Pinpoint the cell where the given text exists, returning its [x, y] midpoint coordinate. 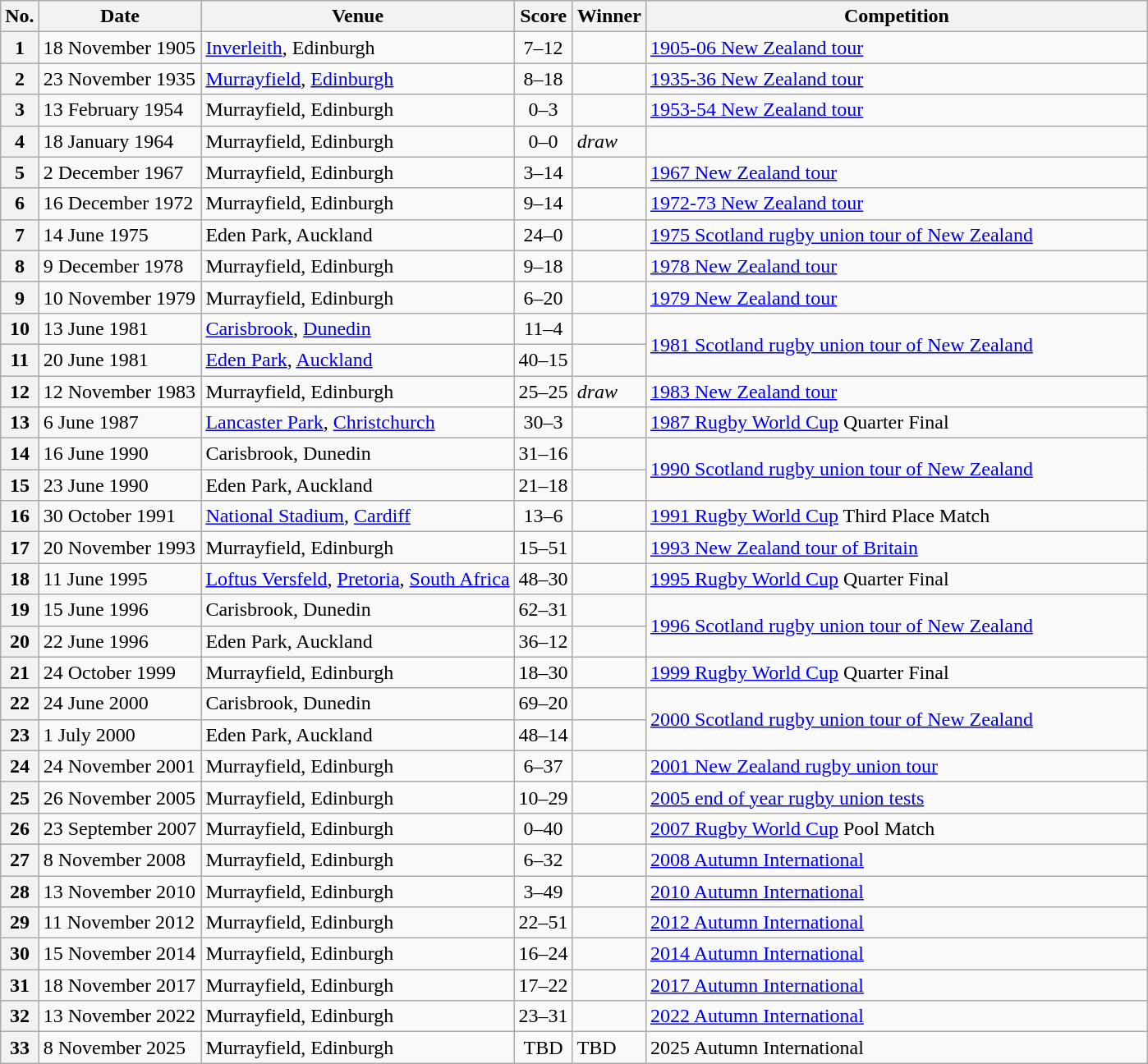
11–4 [544, 328]
19 [20, 610]
23–31 [544, 1016]
Venue [358, 16]
Inverleith, Edinburgh [358, 48]
2000 Scotland rugby union tour of New Zealand [897, 719]
2007 Rugby World Cup Pool Match [897, 828]
13 June 1981 [120, 328]
13–6 [544, 516]
9–18 [544, 266]
27 [20, 860]
8 November 2008 [120, 860]
31–16 [544, 454]
6 [20, 204]
24 June 2000 [120, 704]
12 November 1983 [120, 392]
3–14 [544, 172]
2010 Autumn International [897, 891]
8 [20, 266]
6–37 [544, 766]
2 December 1967 [120, 172]
10 November 1979 [120, 297]
15–51 [544, 548]
1995 Rugby World Cup Quarter Final [897, 579]
20 [20, 641]
26 [20, 828]
22–51 [544, 923]
1975 Scotland rugby union tour of New Zealand [897, 235]
30 [20, 954]
4 [20, 141]
22 June 1996 [120, 641]
13 November 2022 [120, 1016]
15 November 2014 [120, 954]
6 June 1987 [120, 423]
18 November 1905 [120, 48]
62–31 [544, 610]
10–29 [544, 797]
23 November 1935 [120, 79]
13 [20, 423]
0–3 [544, 110]
11 [20, 360]
9 December 1978 [120, 266]
23 June 1990 [120, 485]
18 November 2017 [120, 985]
1996 Scotland rugby union tour of New Zealand [897, 626]
No. [20, 16]
17–22 [544, 985]
15 [20, 485]
1978 New Zealand tour [897, 266]
21–18 [544, 485]
40–15 [544, 360]
11 June 1995 [120, 579]
26 November 2005 [120, 797]
1993 New Zealand tour of Britain [897, 548]
0–0 [544, 141]
National Stadium, Cardiff [358, 516]
18–30 [544, 672]
1979 New Zealand tour [897, 297]
18 January 1964 [120, 141]
Score [544, 16]
6–32 [544, 860]
24–0 [544, 235]
1967 New Zealand tour [897, 172]
32 [20, 1016]
1972-73 New Zealand tour [897, 204]
2025 Autumn International [897, 1048]
9 [20, 297]
3 [20, 110]
1 July 2000 [120, 735]
1990 Scotland rugby union tour of New Zealand [897, 470]
16 December 1972 [120, 204]
Competition [897, 16]
1953-54 New Zealand tour [897, 110]
18 [20, 579]
9–14 [544, 204]
Date [120, 16]
23 September 2007 [120, 828]
2017 Autumn International [897, 985]
31 [20, 985]
20 June 1981 [120, 360]
16 June 1990 [120, 454]
8–18 [544, 79]
16–24 [544, 954]
Winner [609, 16]
10 [20, 328]
25 [20, 797]
14 June 1975 [120, 235]
2 [20, 79]
1935-36 New Zealand tour [897, 79]
8 November 2025 [120, 1048]
13 November 2010 [120, 891]
48–14 [544, 735]
29 [20, 923]
1991 Rugby World Cup Third Place Match [897, 516]
13 February 1954 [120, 110]
1987 Rugby World Cup Quarter Final [897, 423]
17 [20, 548]
23 [20, 735]
30–3 [544, 423]
2008 Autumn International [897, 860]
7–12 [544, 48]
24 [20, 766]
2022 Autumn International [897, 1016]
15 June 1996 [120, 610]
Lancaster Park, Christchurch [358, 423]
7 [20, 235]
1905-06 New Zealand tour [897, 48]
2012 Autumn International [897, 923]
5 [20, 172]
20 November 1993 [120, 548]
1 [20, 48]
1981 Scotland rugby union tour of New Zealand [897, 344]
22 [20, 704]
25–25 [544, 392]
21 [20, 672]
11 November 2012 [120, 923]
24 November 2001 [120, 766]
2001 New Zealand rugby union tour [897, 766]
33 [20, 1048]
3–49 [544, 891]
2005 end of year rugby union tests [897, 797]
36–12 [544, 641]
28 [20, 891]
1999 Rugby World Cup Quarter Final [897, 672]
0–40 [544, 828]
14 [20, 454]
24 October 1999 [120, 672]
12 [20, 392]
1983 New Zealand tour [897, 392]
48–30 [544, 579]
Loftus Versfeld, Pretoria, South Africa [358, 579]
69–20 [544, 704]
30 October 1991 [120, 516]
16 [20, 516]
2014 Autumn International [897, 954]
6–20 [544, 297]
